Detect which cell encompasses the target text, then output its [X, Y] center coordinate. 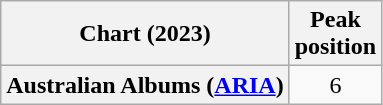
6 [335, 85]
Peakposition [335, 34]
Chart (2023) [145, 34]
Australian Albums (ARIA) [145, 85]
